Scan for the cell matching the given text and deliver its (X, Y) coordinate at center. 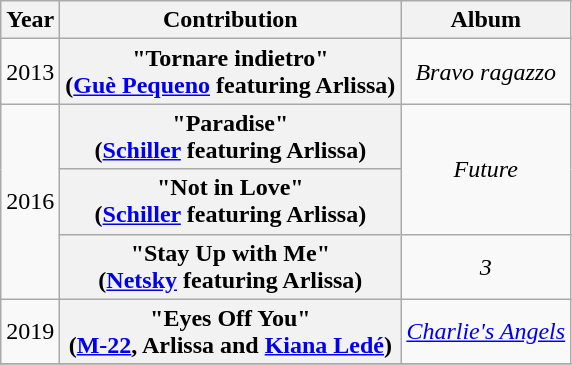
Future (486, 169)
"Tornare indietro"(Guè Pequeno featuring Arlissa) (230, 72)
Year (30, 20)
2016 (30, 202)
2019 (30, 332)
"Paradise"(Schiller featuring Arlissa) (230, 136)
"Stay Up with Me"(Netsky featuring Arlissa) (230, 266)
Bravo ragazzo (486, 72)
3 (486, 266)
Album (486, 20)
Charlie's Angels (486, 332)
"Not in Love"(Schiller featuring Arlissa) (230, 202)
2013 (30, 72)
"Eyes Off You"(M-22, Arlissa and Kiana Ledé) (230, 332)
Contribution (230, 20)
